Provide the [X, Y] coordinate of the cell's center where the given text is located.  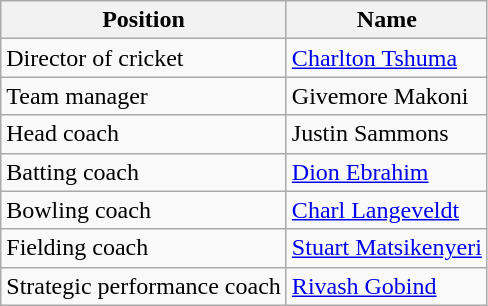
Bowling coach [144, 210]
Name [386, 20]
Team manager [144, 96]
Stuart Matsikenyeri [386, 248]
Fielding coach [144, 248]
Director of cricket [144, 58]
Justin Sammons [386, 134]
Position [144, 20]
Strategic performance coach [144, 286]
Head coach [144, 134]
Rivash Gobind [386, 286]
Givemore Makoni [386, 96]
Dion Ebrahim [386, 172]
Charlton Tshuma [386, 58]
Charl Langeveldt [386, 210]
Batting coach [144, 172]
